Determine the (x, y) coordinate at the center of the cell enclosing the given text.  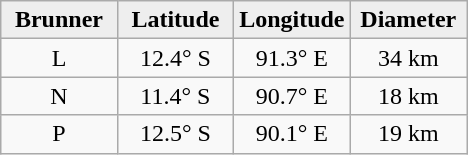
N (59, 96)
Longitude (292, 20)
Latitude (175, 20)
91.3° E (292, 58)
34 km (408, 58)
Brunner (59, 20)
90.1° E (292, 134)
12.4° S (175, 58)
P (59, 134)
19 km (408, 134)
Diameter (408, 20)
L (59, 58)
12.5° S (175, 134)
11.4° S (175, 96)
18 km (408, 96)
90.7° E (292, 96)
